Scan for the cell matching the given text and deliver its [x, y] coordinate at center. 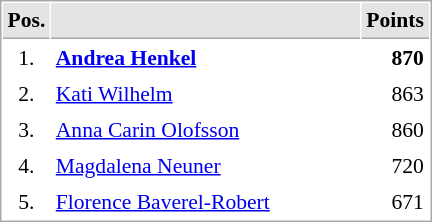
Kati Wilhelm [206, 93]
3. [26, 129]
Points [396, 21]
5. [26, 201]
Florence Baverel-Robert [206, 201]
860 [396, 129]
Pos. [26, 21]
863 [396, 93]
720 [396, 165]
Magdalena Neuner [206, 165]
4. [26, 165]
671 [396, 201]
Anna Carin Olofsson [206, 129]
870 [396, 57]
1. [26, 57]
2. [26, 93]
Andrea Henkel [206, 57]
